Determine the (X, Y) coordinate at the center of the cell enclosing the given text.  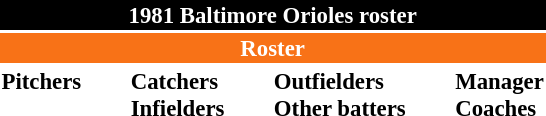
1981 Baltimore Orioles roster (272, 15)
Roster (272, 48)
